Scan for the cell matching the given text and deliver its [X, Y] coordinate at center. 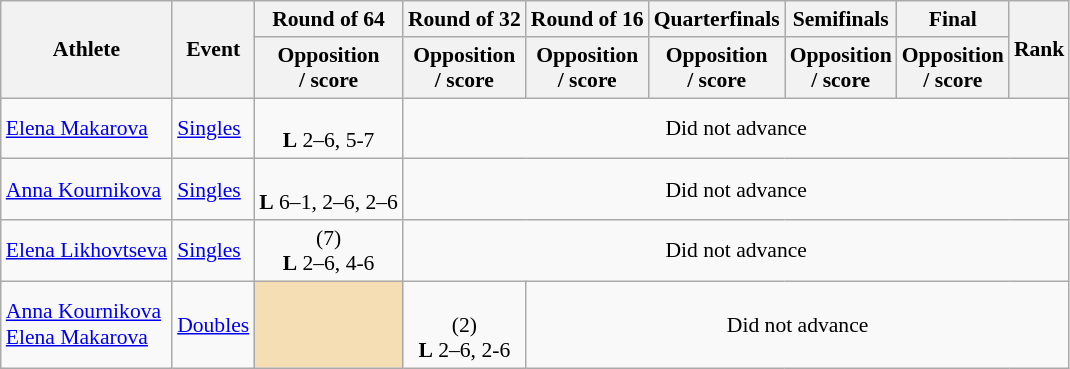
Round of 16 [588, 19]
Final [953, 19]
Athlete [86, 50]
Anna Kournikova [86, 190]
(2)L 2–6, 2-6 [464, 324]
Quarterfinals [717, 19]
Round of 64 [328, 19]
Event [213, 50]
Doubles [213, 324]
Anna KournikovaElena Makarova [86, 324]
(7)L 2–6, 4-6 [328, 250]
Elena Likhovtseva [86, 250]
Elena Makarova [86, 128]
L 2–6, 5-7 [328, 128]
L 6–1, 2–6, 2–6 [328, 190]
Rank [1040, 50]
Semifinals [841, 19]
Round of 32 [464, 19]
